Scan for the cell matching the given text and deliver its (x, y) coordinate at center. 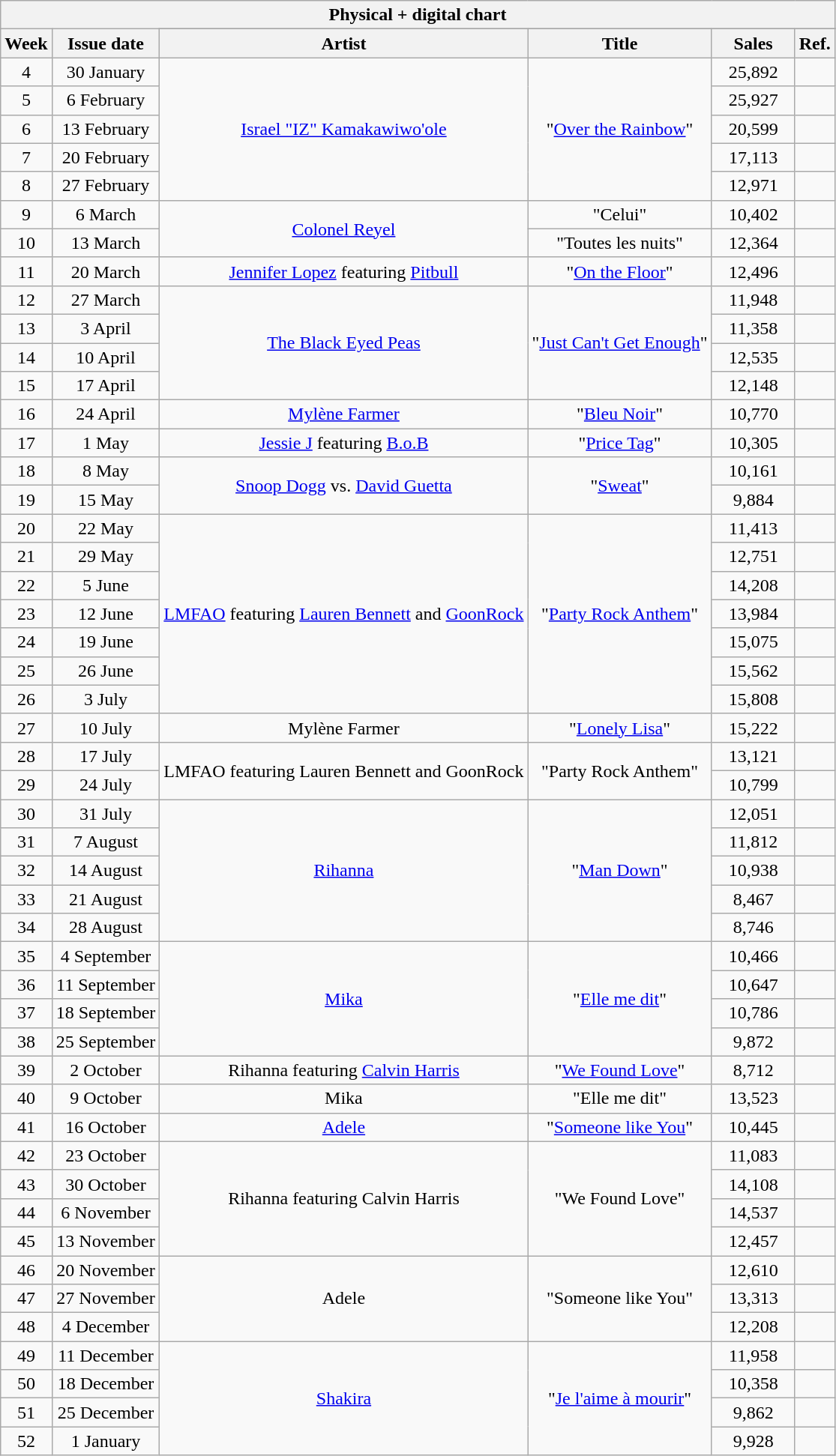
23 (26, 614)
12,610 (753, 1270)
2 October (106, 1070)
12,535 (753, 357)
"Lonely Lisa" (619, 728)
23 October (106, 1156)
13,984 (753, 614)
12,751 (753, 557)
8 (26, 186)
38 (26, 1042)
"Bleu Noir" (619, 414)
13 February (106, 129)
11 (26, 271)
8 May (106, 471)
10,445 (753, 1127)
27 March (106, 300)
6 March (106, 214)
10,466 (753, 956)
25 (26, 671)
Artist (343, 43)
11,958 (753, 1356)
Snoop Dogg vs. David Guetta (343, 486)
22 (26, 585)
9 (26, 214)
10,305 (753, 443)
35 (26, 956)
"On the Floor" (619, 271)
19 (26, 500)
5 June (106, 585)
8,712 (753, 1070)
22 May (106, 528)
5 (26, 100)
31 (26, 842)
6 February (106, 100)
29 May (106, 557)
Issue date (106, 43)
15 (26, 386)
39 (26, 1070)
27 November (106, 1299)
9 October (106, 1099)
10 July (106, 728)
Israel "IZ" Kamakawiwo'ole (343, 129)
6 (26, 129)
13 March (106, 243)
25 September (106, 1042)
37 (26, 1013)
3 April (106, 328)
10,402 (753, 214)
6 November (106, 1212)
41 (26, 1127)
10,938 (753, 871)
21 August (106, 899)
43 (26, 1184)
"Price Tag" (619, 443)
34 (26, 928)
31 July (106, 813)
40 (26, 1099)
13,121 (753, 756)
13,313 (753, 1299)
Week (26, 43)
21 (26, 557)
7 August (106, 842)
17 April (106, 386)
27 February (106, 186)
30 (26, 813)
11,812 (753, 842)
12,208 (753, 1327)
32 (26, 871)
26 June (106, 671)
51 (26, 1413)
13 (26, 328)
18 (26, 471)
49 (26, 1356)
15,222 (753, 728)
52 (26, 1441)
27 (26, 728)
13,523 (753, 1099)
12,364 (753, 243)
4 (26, 72)
15 May (106, 500)
9,872 (753, 1042)
24 (26, 642)
19 June (106, 642)
"Man Down" (619, 870)
16 (26, 414)
11,948 (753, 300)
Jennifer Lopez featuring Pitbull (343, 271)
Sales (753, 43)
16 October (106, 1127)
3 July (106, 699)
"Just Can't Get Enough" (619, 342)
12,457 (753, 1241)
"Sweat" (619, 486)
20,599 (753, 129)
48 (26, 1327)
24 July (106, 785)
20 November (106, 1270)
14 August (106, 871)
14,208 (753, 585)
44 (26, 1212)
11 December (106, 1356)
"Toutes les nuits" (619, 243)
28 (26, 756)
14,108 (753, 1184)
11,358 (753, 328)
29 (26, 785)
"Over the Rainbow" (619, 129)
25,892 (753, 72)
Colonel Reyel (343, 229)
11,083 (753, 1156)
15,562 (753, 671)
30 January (106, 72)
"Celui" (619, 214)
33 (26, 899)
18 December (106, 1384)
10,161 (753, 471)
14 (26, 357)
24 April (106, 414)
10 (26, 243)
9,884 (753, 500)
12 (26, 300)
26 (26, 699)
36 (26, 985)
11,413 (753, 528)
1 January (106, 1441)
12 June (106, 614)
7 (26, 157)
42 (26, 1156)
Rihanna (343, 870)
12,148 (753, 386)
18 September (106, 1013)
12,496 (753, 271)
The Black Eyed Peas (343, 342)
15,075 (753, 642)
1 May (106, 443)
17 (26, 443)
"Je l'aime à mourir" (619, 1398)
Shakira (343, 1398)
25,927 (753, 100)
10,799 (753, 785)
47 (26, 1299)
10,358 (753, 1384)
4 September (106, 956)
Ref. (814, 43)
9,862 (753, 1413)
25 December (106, 1413)
Title (619, 43)
30 October (106, 1184)
45 (26, 1241)
17 July (106, 756)
8,746 (753, 928)
10,647 (753, 985)
50 (26, 1384)
Jessie J featuring B.o.B (343, 443)
10 April (106, 357)
13 November (106, 1241)
20 February (106, 157)
20 (26, 528)
15,808 (753, 699)
10,786 (753, 1013)
8,467 (753, 899)
17,113 (753, 157)
14,537 (753, 1212)
12,971 (753, 186)
4 December (106, 1327)
Physical + digital chart (418, 15)
12,051 (753, 813)
9,928 (753, 1441)
20 March (106, 271)
28 August (106, 928)
46 (26, 1270)
10,770 (753, 414)
11 September (106, 985)
